Find where the given text appears and provide that cell's center as (x, y) coordinate. 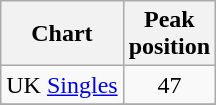
47 (169, 85)
Peakposition (169, 34)
UK Singles (62, 85)
Chart (62, 34)
